Detect which cell encompasses the target text, then output its [x, y] center coordinate. 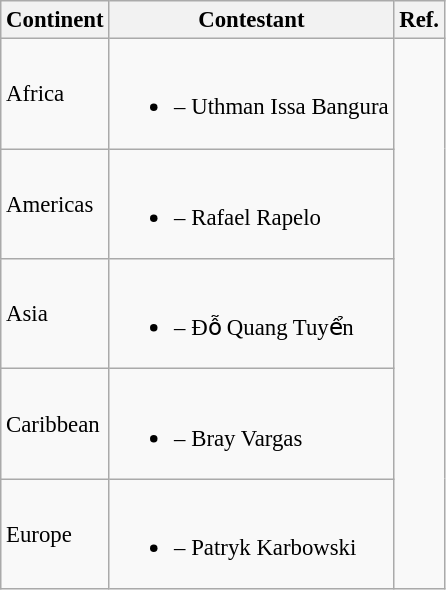
– Rafael Rapelo [252, 204]
Africa [55, 94]
Europe [55, 534]
– Bray Vargas [252, 424]
Contestant [252, 20]
Caribbean [55, 424]
Americas [55, 204]
Asia [55, 314]
Ref. [419, 20]
Continent [55, 20]
– Uthman Issa Bangura [252, 94]
– Patryk Karbowski [252, 534]
– Đỗ Quang Tuyển [252, 314]
